Scan for the cell matching the given text and deliver its (x, y) coordinate at center. 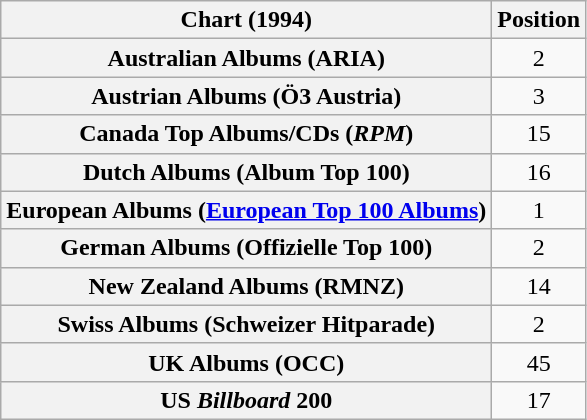
Swiss Albums (Schweizer Hitparade) (246, 324)
Australian Albums (ARIA) (246, 58)
European Albums (European Top 100 Albums) (246, 210)
14 (539, 286)
17 (539, 400)
US Billboard 200 (246, 400)
Austrian Albums (Ö3 Austria) (246, 96)
UK Albums (OCC) (246, 362)
German Albums (Offizielle Top 100) (246, 248)
Canada Top Albums/CDs (RPM) (246, 134)
1 (539, 210)
Chart (1994) (246, 20)
45 (539, 362)
15 (539, 134)
3 (539, 96)
16 (539, 172)
New Zealand Albums (RMNZ) (246, 286)
Dutch Albums (Album Top 100) (246, 172)
Position (539, 20)
